Determine the [x, y] coordinate at the center of the cell enclosing the given text.  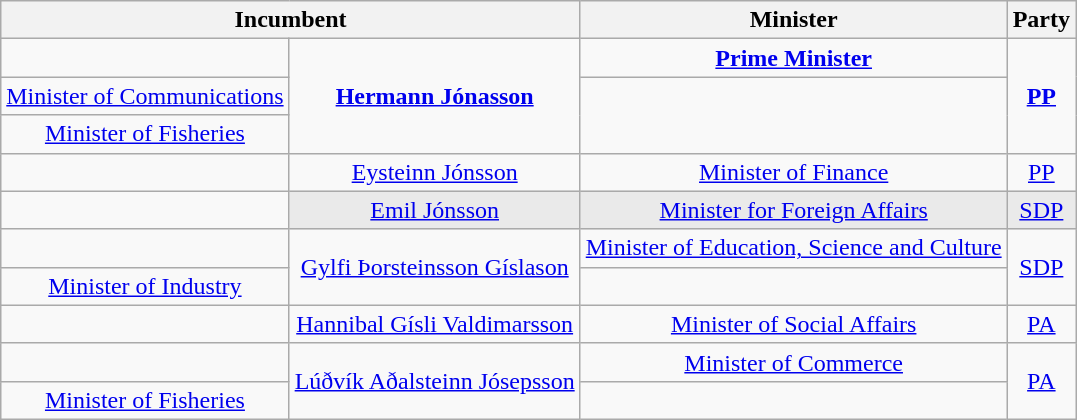
Minister of Social Affairs [794, 324]
Minister for Foreign Affairs [794, 210]
Minister of Commerce [794, 362]
Hannibal Gísli Valdimarsson [434, 324]
Lúðvík Aðalsteinn Jósepsson [434, 381]
Eysteinn Jónsson [434, 172]
Minister of Education, Science and Culture [794, 248]
Hermann Jónasson [434, 96]
Minister of Communications [145, 96]
Minister [794, 20]
Minister of Industry [145, 286]
Gylfi Þorsteinsson Gíslason [434, 267]
Prime Minister [794, 58]
Emil Jónsson [434, 210]
Incumbent [290, 20]
Minister of Finance [794, 172]
Party [1041, 20]
